Provide the [X, Y] coordinate of the cell's center where the given text is located.  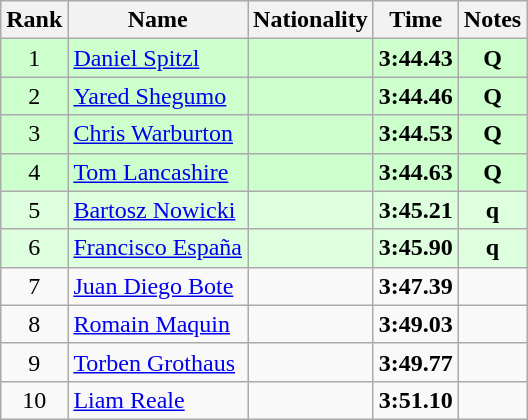
3:49.03 [416, 324]
4 [34, 172]
3:45.21 [416, 210]
Liam Reale [158, 400]
7 [34, 286]
Rank [34, 20]
Chris Warburton [158, 134]
Torben Grothaus [158, 362]
Nationality [311, 20]
3:44.53 [416, 134]
10 [34, 400]
Notes [492, 20]
Juan Diego Bote [158, 286]
2 [34, 96]
8 [34, 324]
Time [416, 20]
Bartosz Nowicki [158, 210]
3:44.63 [416, 172]
Daniel Spitzl [158, 58]
5 [34, 210]
Francisco España [158, 248]
3:49.77 [416, 362]
9 [34, 362]
3:44.46 [416, 96]
1 [34, 58]
3:51.10 [416, 400]
Tom Lancashire [158, 172]
6 [34, 248]
3:44.43 [416, 58]
3:47.39 [416, 286]
3:45.90 [416, 248]
Yared Shegumo [158, 96]
Romain Maquin [158, 324]
Name [158, 20]
3 [34, 134]
